Identify which cell holds the provided text, then report its [x, y] central coordinate. 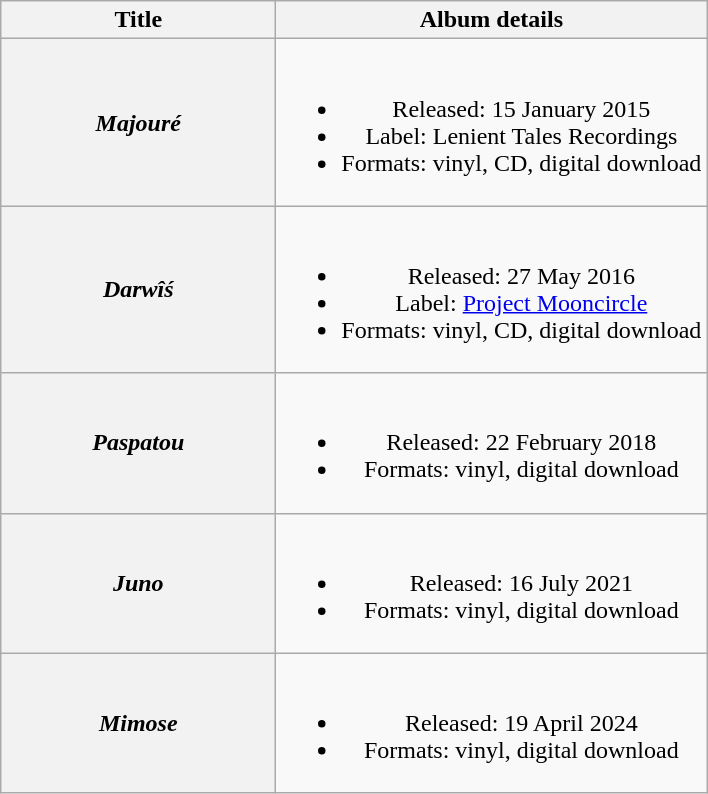
Released: 22 February 2018Formats: vinyl, digital download [492, 443]
Album details [492, 20]
Released: 19 April 2024Formats: vinyl, digital download [492, 723]
Released: 15 January 2015Label: Lenient Tales RecordingsFormats: vinyl, CD, digital download [492, 122]
Majouré [138, 122]
Paspatou [138, 443]
Juno [138, 583]
Mimose [138, 723]
Darwîś [138, 290]
Released: 16 July 2021Formats: vinyl, digital download [492, 583]
Released: 27 May 2016Label: Project MooncircleFormats: vinyl, CD, digital download [492, 290]
Title [138, 20]
